From the cell containing the given text, extract its center point as (X, Y) coordinate. 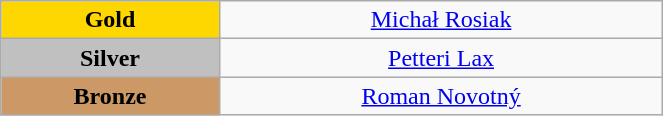
Michał Rosiak (441, 20)
Bronze (110, 96)
Gold (110, 20)
Petteri Lax (441, 58)
Silver (110, 58)
Roman Novotný (441, 96)
